Find where the given text appears and provide that cell's center as [x, y] coordinate. 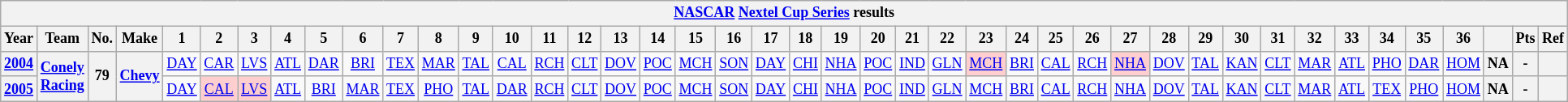
19 [841, 39]
36 [1464, 39]
23 [986, 39]
15 [696, 39]
27 [1131, 39]
Year [19, 39]
No. [102, 39]
Pts [1526, 39]
8 [438, 39]
24 [1023, 39]
33 [1352, 39]
6 [363, 39]
26 [1092, 39]
Chevy [140, 76]
79 [102, 76]
13 [621, 39]
31 [1277, 39]
18 [806, 39]
Make [140, 39]
NASCAR Nextel Cup Series results [784, 13]
16 [734, 39]
14 [657, 39]
12 [584, 39]
9 [476, 39]
2 [219, 39]
32 [1315, 39]
1 [182, 39]
3 [255, 39]
4 [288, 39]
Team [62, 39]
22 [947, 39]
CAR [219, 63]
Conely Racing [62, 76]
Ref [1553, 39]
17 [771, 39]
25 [1055, 39]
11 [549, 39]
30 [1242, 39]
2004 [19, 63]
10 [511, 39]
29 [1205, 39]
21 [912, 39]
35 [1424, 39]
34 [1386, 39]
28 [1169, 39]
7 [401, 39]
5 [323, 39]
20 [878, 39]
2005 [19, 89]
